Determine the [x, y] coordinate at the center of the cell enclosing the given text.  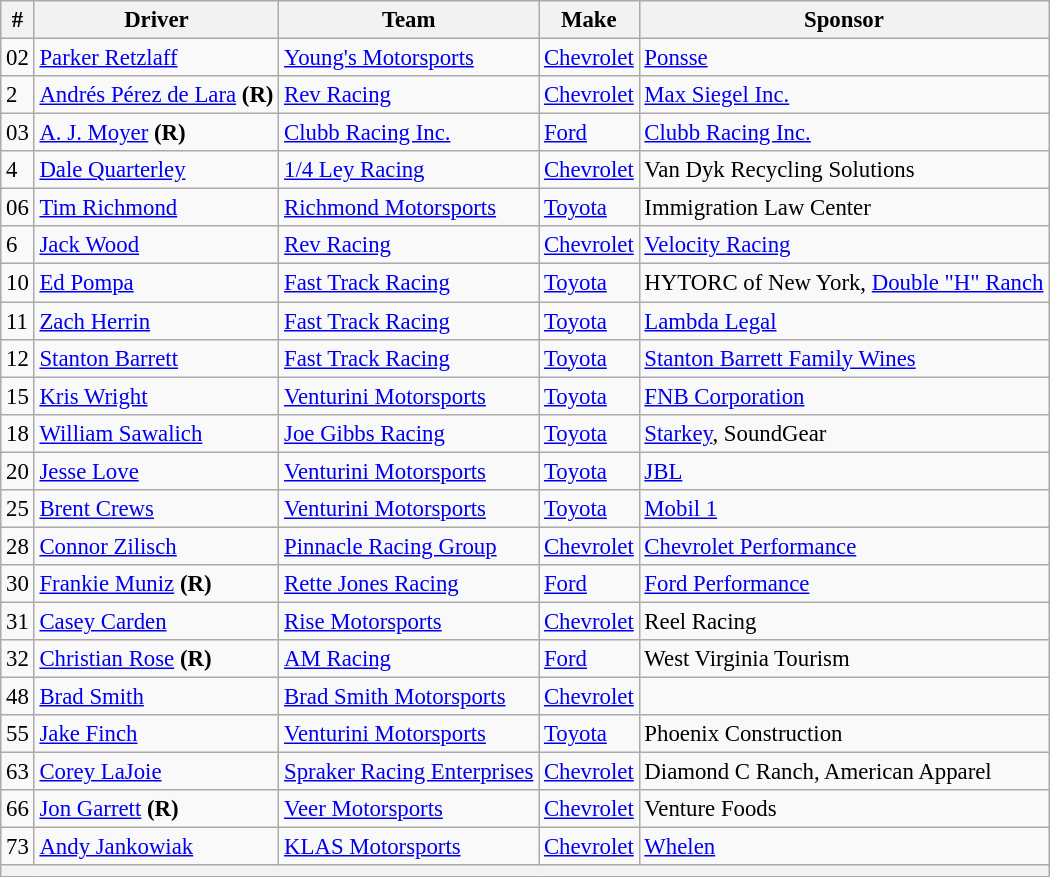
06 [18, 208]
Chevrolet Performance [844, 546]
31 [18, 621]
18 [18, 433]
73 [18, 847]
Sponsor [844, 20]
20 [18, 471]
32 [18, 659]
15 [18, 396]
West Virginia Tourism [844, 659]
Make [589, 20]
Ed Pompa [156, 283]
Casey Carden [156, 621]
Kris Wright [156, 396]
Reel Racing [844, 621]
Andy Jankowiak [156, 847]
KLAS Motorsports [409, 847]
Connor Zilisch [156, 546]
Frankie Muniz (R) [156, 584]
Ford Performance [844, 584]
Velocity Racing [844, 245]
48 [18, 697]
Venture Foods [844, 809]
25 [18, 509]
63 [18, 772]
Ponsse [844, 58]
11 [18, 321]
Van Dyk Recycling Solutions [844, 170]
Spraker Racing Enterprises [409, 772]
Jon Garrett (R) [156, 809]
Whelen [844, 847]
Corey LaJoie [156, 772]
Rette Jones Racing [409, 584]
Lambda Legal [844, 321]
HYTORC of New York, Double "H" Ranch [844, 283]
6 [18, 245]
Rise Motorsports [409, 621]
Veer Motorsports [409, 809]
Brad Smith Motorsports [409, 697]
Stanton Barrett [156, 358]
30 [18, 584]
4 [18, 170]
Immigration Law Center [844, 208]
Jake Finch [156, 734]
Max Siegel Inc. [844, 95]
# [18, 20]
12 [18, 358]
Zach Herrin [156, 321]
Andrés Pérez de Lara (R) [156, 95]
Tim Richmond [156, 208]
1/4 Ley Racing [409, 170]
FNB Corporation [844, 396]
Jack Wood [156, 245]
Christian Rose (R) [156, 659]
28 [18, 546]
Joe Gibbs Racing [409, 433]
Team [409, 20]
02 [18, 58]
William Sawalich [156, 433]
2 [18, 95]
Jesse Love [156, 471]
Diamond C Ranch, American Apparel [844, 772]
03 [18, 133]
Parker Retzlaff [156, 58]
JBL [844, 471]
Pinnacle Racing Group [409, 546]
Stanton Barrett Family Wines [844, 358]
Brad Smith [156, 697]
10 [18, 283]
Richmond Motorsports [409, 208]
A. J. Moyer (R) [156, 133]
Brent Crews [156, 509]
Driver [156, 20]
Dale Quarterley [156, 170]
Mobil 1 [844, 509]
Phoenix Construction [844, 734]
Young's Motorsports [409, 58]
Starkey, SoundGear [844, 433]
55 [18, 734]
66 [18, 809]
AM Racing [409, 659]
